From the cell containing the given text, extract its center point as [x, y] coordinate. 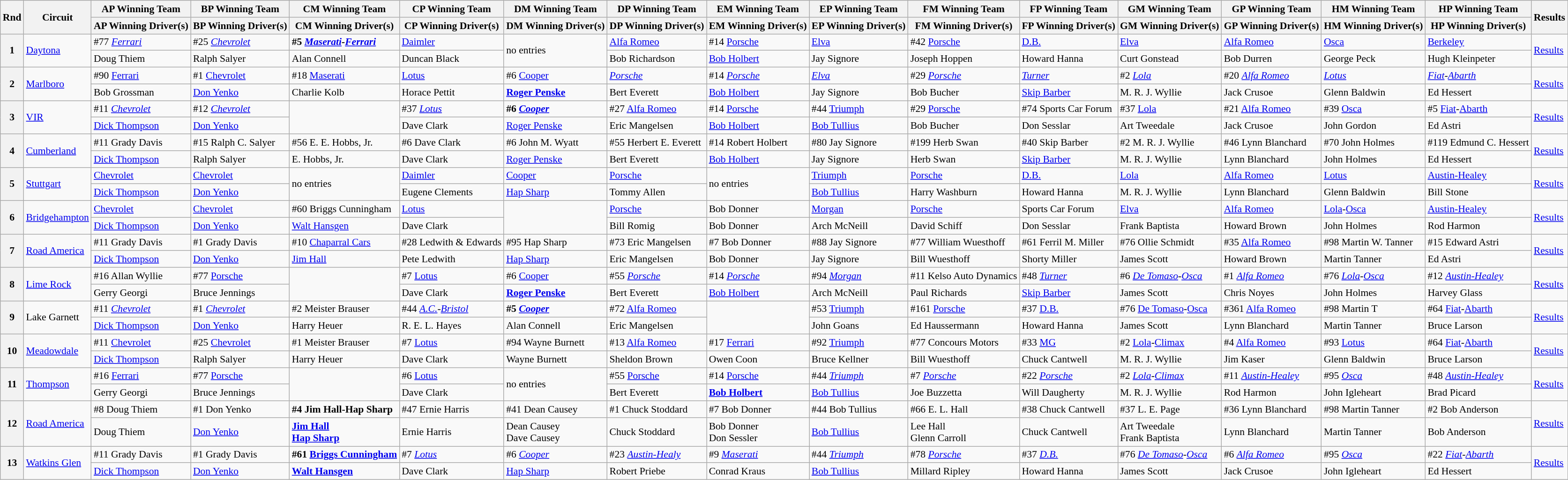
#15 Ralph C. Salyer [240, 142]
Dean Causey Dave Causey [555, 432]
#10 Chaparral Cars [344, 243]
#7 Porsche [964, 376]
GM Winning Driver(s) [1170, 26]
Ed Haussermann [964, 326]
8 [12, 284]
#2 Bob Anderson [1478, 409]
FP Winning Team [1068, 9]
Art Tweedale Frank Baptista [1170, 432]
9 [12, 318]
Horace Pettit [452, 92]
Eugene Clements [452, 192]
#61 Briggs Cunningham [344, 455]
Morgan [859, 209]
Millard Ripley [964, 472]
#161 Porsche [964, 309]
#1 Alfa Romeo [1272, 276]
#1 Don Yenko [240, 409]
Conrad Kraus [758, 472]
#15 Edward Astri [1478, 243]
#77 Ferrari [141, 42]
#6 John M. Wyatt [555, 142]
Turner [1068, 76]
#39 Osca [1374, 109]
#4 Alfa Romeo [1272, 343]
5 [12, 184]
David Schiff [964, 226]
Joe Buzzetta [964, 393]
#119 Edmund C. Hessert [1478, 142]
2 [12, 84]
HP Winning Driver(s) [1478, 26]
Sheldon Brown [657, 359]
HM Winning Driver(s) [1374, 26]
#72 Alfa Romeo [657, 309]
#6 Lotus [452, 376]
#95 Hap Sharp [555, 243]
7 [12, 251]
#88 Jay Signore [859, 243]
Bob Donner Don Sessler [758, 432]
#28 Ledwith & Edwards [452, 243]
#5 Maserati-Ferrari [344, 42]
#4 Jim Hall-Hap Sharp [344, 409]
#42 Porsche [964, 42]
#44 A.C.-Bristol [452, 309]
#98 Martin Tanner [1374, 409]
#55 Herbert E. Everett [657, 142]
#13 Alfa Romeo [657, 343]
6 [12, 217]
#5 Cooper [555, 309]
#56 E. E. Hobbs, Jr. [344, 142]
#23 Austin-Healy [657, 455]
#16 Ferrari [141, 376]
#92 Triumph [859, 343]
#41 Dean Causey [555, 409]
Rnd [12, 17]
#48 Turner [1068, 276]
#80 Jay Signore [859, 142]
#12 Austin-Healey [1478, 276]
Bill Romig [657, 226]
#44 Bob Tullius [859, 409]
Bob Anderson [1478, 432]
Bob Durren [1272, 59]
#16 Allan Wyllie [141, 276]
Tommy Allen [657, 192]
CM Winning Driver(s) [344, 26]
Osca [1374, 42]
Daytona [57, 51]
Pete Ledwith [452, 259]
#98 Martin W. Tanner [1374, 243]
John Gordon [1374, 126]
#98 Martin T [1374, 309]
#70 John Holmes [1374, 142]
Harvey Glass [1478, 293]
#78 Porsche [964, 455]
Meadowdale [57, 351]
#37 Lotus [452, 109]
#2 Meister Brauser [344, 309]
12 [12, 423]
Bruce Kellner [859, 359]
Herb Swan [964, 159]
4 [12, 151]
Lola-Osca [1374, 209]
#6 Dave Clark [452, 142]
Joseph Hoppen [964, 59]
Stuttgart [57, 184]
#73 Eric Mangelsen [657, 243]
#361 Alfa Romeo [1272, 309]
#53 Triumph [859, 309]
#94 Morgan [859, 276]
DP Winning Driver(s) [657, 26]
#90 Ferrari [141, 76]
#11 Austin-Healey [1272, 376]
CP Winning Team [452, 9]
#20 Alfa Romeo [1272, 76]
#38 Chuck Cantwell [1068, 409]
Berkeley [1478, 42]
FP Winning Driver(s) [1068, 26]
Bridgehampton [57, 217]
Lake Garnett [57, 318]
Bob Richardson [657, 59]
#27 Alfa Romeo [657, 109]
Art Tweedale [1170, 126]
#36 Lynn Blanchard [1272, 409]
#2 Lola [1170, 76]
AP Winning Driver(s) [141, 26]
#74 Sports Car Forum [1068, 109]
R. E. L. Hayes [452, 326]
HM Winning Team [1374, 9]
FM Winning Team [964, 9]
John Goans [859, 326]
#6 Alfa Romeo [1272, 455]
Watkins Glen [57, 463]
Lola [1170, 176]
#1 Meister Brauser [344, 343]
Robert Priebe [657, 472]
FM Winning Driver(s) [964, 26]
11 [12, 384]
Curt Gonstead [1170, 59]
#21 Alfa Romeo [1272, 109]
#2 M. R. J. Wyllie [1170, 142]
EM Winning Team [758, 9]
DP Winning Team [657, 9]
Fiat-Abarth [1478, 76]
#77 Concours Motors [964, 343]
AP Winning Team [141, 9]
Will Daugherty [1068, 393]
#18 Maserati [344, 76]
Lime Rock [57, 284]
1 [12, 51]
#5 Fiat-Abarth [1478, 109]
#60 Briggs Cunningham [344, 209]
#33 MG [1068, 343]
#66 E. L. Hall [964, 409]
Cooper [555, 176]
#17 Ferrari [758, 343]
#48 Austin-Healey [1478, 376]
#94 Wayne Burnett [555, 343]
Cumberland [57, 151]
#11 Kelso Auto Dynamics [964, 276]
HP Winning Team [1478, 9]
Chuck Stoddard [657, 432]
BP Winning Driver(s) [240, 26]
Duncan Black [452, 59]
Ernie Harris [452, 432]
George Peck [1374, 59]
#8 Doug Thiem [141, 409]
Marlboro [57, 84]
3 [12, 117]
EP Winning Team [859, 9]
Jim Hall [344, 259]
#6 De Tomaso-Osca [1170, 276]
#76 Lola-Osca [1374, 276]
#37 L. E. Page [1170, 409]
Hugh Kleinpeter [1478, 59]
#40 Skip Barber [1068, 142]
#199 Herb Swan [964, 142]
#1 Chuck Stoddard [657, 409]
13 [12, 463]
#46 Lynn Blanchard [1272, 142]
DM Winning Team [555, 9]
E. Hobbs, Jr. [344, 159]
GP Winning Driver(s) [1272, 26]
Frank Baptista [1170, 226]
Circuit [57, 17]
10 [12, 351]
Brad Picard [1478, 393]
Harry Washburn [964, 192]
#9 Maserati [758, 455]
#37 Lola [1170, 109]
DM Winning Driver(s) [555, 26]
Bob Grossman [141, 92]
Chris Noyes [1272, 293]
Jim Kaser [1272, 359]
#22 Porsche [1068, 376]
Shorty Miller [1068, 259]
#22 Fiat-Abarth [1478, 455]
Charlie Kolb [344, 92]
BP Winning Team [240, 9]
#76 Ollie Schmidt [1170, 243]
CP Winning Driver(s) [452, 26]
EP Winning Driver(s) [859, 26]
CM Winning Team [344, 9]
EM Winning Driver(s) [758, 26]
#93 Lotus [1374, 343]
#14 Robert Holbert [758, 142]
Thompson [57, 384]
#12 Chevrolet [240, 109]
GP Winning Team [1272, 9]
Paul Richards [964, 293]
#35 Alfa Romeo [1272, 243]
GM Winning Team [1170, 9]
Jim Hall Hap Sharp [344, 432]
Wayne Burnett [555, 359]
#61 Ferril M. Miller [1068, 243]
Lee Hall Glenn Carroll [964, 432]
Owen Coon [758, 359]
#47 Ernie Harris [452, 409]
Triumph [859, 176]
#77 William Wuesthoff [964, 243]
Sports Car Forum [1068, 209]
Bill Stone [1478, 192]
VIR [57, 117]
